Determine the [x, y] coordinate at the center of the cell enclosing the given text.  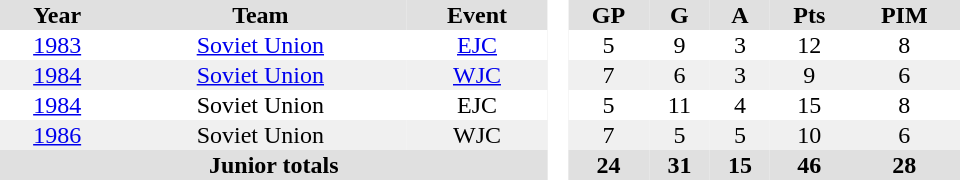
A [740, 15]
4 [740, 105]
Junior totals [274, 165]
Event [476, 15]
1986 [57, 135]
PIM [904, 15]
24 [608, 165]
46 [809, 165]
G [679, 15]
Team [260, 15]
11 [679, 105]
31 [679, 165]
Year [57, 15]
12 [809, 45]
Pts [809, 15]
1983 [57, 45]
28 [904, 165]
10 [809, 135]
GP [608, 15]
